Find where the given text appears and provide that cell's center as (x, y) coordinate. 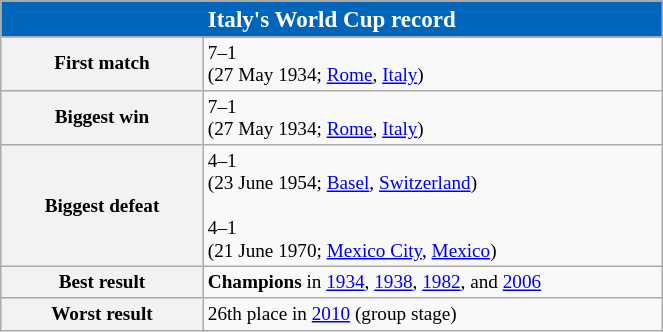
Biggest defeat (102, 206)
Champions in 1934, 1938, 1982, and 2006 (433, 283)
4–1 (23 June 1954; Basel, Switzerland) 4–1 (21 June 1970; Mexico City, Mexico) (433, 206)
Best result (102, 283)
Italy's World Cup record (332, 19)
26th place in 2010 (group stage) (433, 314)
Biggest win (102, 118)
First match (102, 64)
Worst result (102, 314)
